Identify which cell holds the provided text, then report its [X, Y] central coordinate. 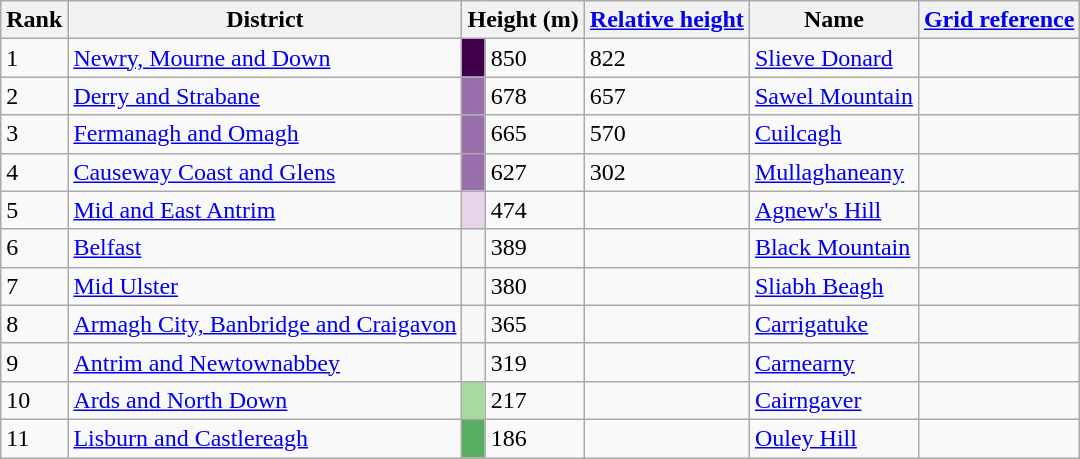
Sawel Mountain [834, 96]
8 [34, 324]
474 [534, 210]
Mullaghaneany [834, 172]
2 [34, 96]
Cairngaver [834, 400]
5 [34, 210]
302 [666, 172]
Cuilcagh [834, 134]
570 [666, 134]
Grid reference [998, 20]
Mid and East Antrim [265, 210]
9 [34, 362]
665 [534, 134]
186 [534, 438]
Causeway Coast and Glens [265, 172]
Fermanagh and Omagh [265, 134]
Carnearny [834, 362]
Black Mountain [834, 248]
Relative height [666, 20]
11 [34, 438]
Ouley Hill [834, 438]
365 [534, 324]
4 [34, 172]
7 [34, 286]
Height (m) [523, 20]
380 [534, 286]
389 [534, 248]
District [265, 20]
657 [666, 96]
319 [534, 362]
Mid Ulster [265, 286]
Newry, Mourne and Down [265, 58]
217 [534, 400]
6 [34, 248]
Belfast [265, 248]
Lisburn and Castlereagh [265, 438]
10 [34, 400]
3 [34, 134]
822 [666, 58]
Slieve Donard [834, 58]
Sliabh Beagh [834, 286]
Ards and North Down [265, 400]
Name [834, 20]
Carrigatuke [834, 324]
850 [534, 58]
627 [534, 172]
Rank [34, 20]
Derry and Strabane [265, 96]
1 [34, 58]
Armagh City, Banbridge and Craigavon [265, 324]
Agnew's Hill [834, 210]
678 [534, 96]
Antrim and Newtownabbey [265, 362]
